Detect which cell encompasses the target text, then output its [x, y] center coordinate. 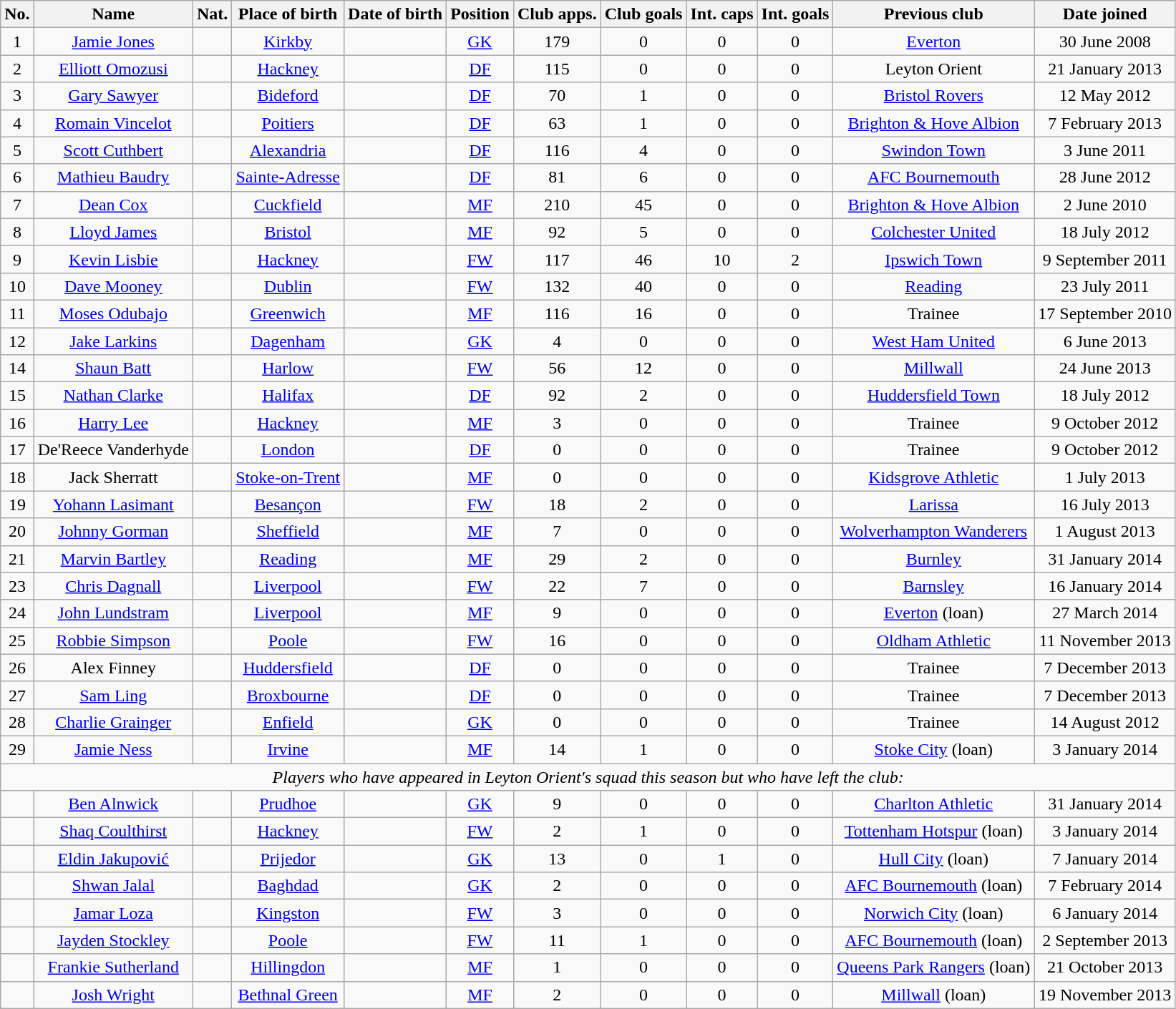
Previous club [933, 14]
21 January 2013 [1105, 69]
17 September 2010 [1105, 313]
West Ham United [933, 341]
Place of birth [288, 14]
7 January 2014 [1105, 859]
Mathieu Baudry [113, 177]
Int. caps [721, 14]
Jayden Stockley [113, 940]
11 November 2013 [1105, 640]
Poitiers [288, 123]
Hillingdon [288, 967]
Irvine [288, 749]
Millwall [933, 369]
27 March 2014 [1105, 613]
81 [557, 177]
19 [17, 504]
Baghdad [288, 886]
14 August 2012 [1105, 722]
Sainte-Adresse [288, 177]
Millwall (loan) [933, 995]
Wolverhampton Wanderers [933, 532]
16 July 2013 [1105, 504]
Broxbourne [288, 695]
Name [113, 14]
8 [17, 232]
Ben Alnwick [113, 804]
Queens Park Rangers (loan) [933, 967]
Greenwich [288, 313]
Players who have appeared in Leyton Orient's squad this season but who have left the club: [588, 776]
Besançon [288, 504]
Alex Finney [113, 668]
Hull City (loan) [933, 859]
56 [557, 369]
Cuckfield [288, 205]
Enfield [288, 722]
Charlie Grainger [113, 722]
Charlton Athletic [933, 804]
Kingston [288, 913]
Jake Larkins [113, 341]
Jamar Loza [113, 913]
Stoke City (loan) [933, 749]
Halifax [288, 396]
16 January 2014 [1105, 586]
46 [643, 259]
Date of birth [395, 14]
Sheffield [288, 532]
Bideford [288, 96]
Date joined [1105, 14]
Frankie Sutherland [113, 967]
23 [17, 586]
Tottenham Hotspur (loan) [933, 832]
28 June 2012 [1105, 177]
Norwich City (loan) [933, 913]
40 [643, 286]
Chris Dagnall [113, 586]
Lloyd James [113, 232]
Dean Cox [113, 205]
Everton [933, 42]
No. [17, 14]
Oldham Athletic [933, 640]
17 [17, 450]
1 August 2013 [1105, 532]
20 [17, 532]
Scott Cuthbert [113, 150]
Club apps. [557, 14]
Yohann Lasimant [113, 504]
Dagenham [288, 341]
15 [17, 396]
Romain Vincelot [113, 123]
2 September 2013 [1105, 940]
7 February 2014 [1105, 886]
7 February 2013 [1105, 123]
Alexandria [288, 150]
117 [557, 259]
22 [557, 586]
Shwan Jalal [113, 886]
Bristol [288, 232]
2 June 2010 [1105, 205]
21 [17, 559]
Eldin Jakupović [113, 859]
70 [557, 96]
Kidsgrove Athletic [933, 477]
63 [557, 123]
Dublin [288, 286]
De'Reece Vanderhyde [113, 450]
Marvin Bartley [113, 559]
Int. goals [795, 14]
Johnny Gorman [113, 532]
26 [17, 668]
Colchester United [933, 232]
30 June 2008 [1105, 42]
132 [557, 286]
Huddersfield [288, 668]
Robbie Simpson [113, 640]
Nathan Clarke [113, 396]
179 [557, 42]
Prudhoe [288, 804]
24 June 2013 [1105, 369]
Harlow [288, 369]
45 [643, 205]
Jamie Jones [113, 42]
3 June 2011 [1105, 150]
Nat. [212, 14]
John Lundstram [113, 613]
AFC Bournemouth [933, 177]
25 [17, 640]
Stoke-on-Trent [288, 477]
Prijedor [288, 859]
Gary Sawyer [113, 96]
Shaq Coulthirst [113, 832]
19 November 2013 [1105, 995]
Huddersfield Town [933, 396]
6 January 2014 [1105, 913]
28 [17, 722]
Burnley [933, 559]
Barnsley [933, 586]
Harry Lee [113, 423]
1 July 2013 [1105, 477]
Jamie Ness [113, 749]
Leyton Orient [933, 69]
Ipswich Town [933, 259]
27 [17, 695]
Bristol Rovers [933, 96]
13 [557, 859]
Sam Ling [113, 695]
Swindon Town [933, 150]
Shaun Batt [113, 369]
Position [480, 14]
Kirkby [288, 42]
London [288, 450]
115 [557, 69]
Everton (loan) [933, 613]
Bethnal Green [288, 995]
21 October 2013 [1105, 967]
Kevin Lisbie [113, 259]
23 July 2011 [1105, 286]
Josh Wright [113, 995]
Larissa [933, 504]
9 September 2011 [1105, 259]
12 May 2012 [1105, 96]
Dave Mooney [113, 286]
Elliott Omozusi [113, 69]
Club goals [643, 14]
24 [17, 613]
Jack Sherratt [113, 477]
6 June 2013 [1105, 341]
210 [557, 205]
Moses Odubajo [113, 313]
